Return the (X, Y) coordinate for the center point of the cell that contains the specified text.  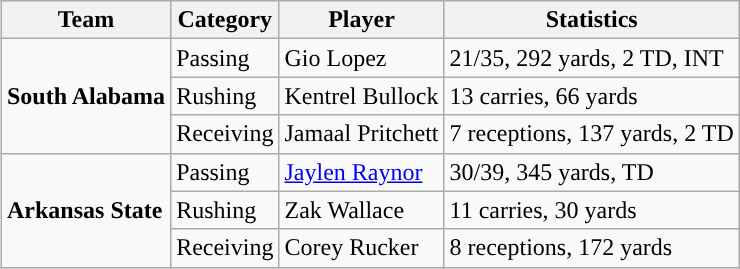
Jamaal Pritchett (362, 134)
21/35, 292 yards, 2 TD, INT (592, 58)
30/39, 345 yards, TD (592, 172)
South Alabama (86, 96)
Statistics (592, 20)
Gio Lopez (362, 58)
8 receptions, 172 yards (592, 248)
Player (362, 20)
13 carries, 66 yards (592, 96)
11 carries, 30 yards (592, 210)
7 receptions, 137 yards, 2 TD (592, 134)
Corey Rucker (362, 248)
Team (86, 20)
Jaylen Raynor (362, 172)
Kentrel Bullock (362, 96)
Category (225, 20)
Zak Wallace (362, 210)
Arkansas State (86, 210)
